Find where the given text appears and provide that cell's center as (X, Y) coordinate. 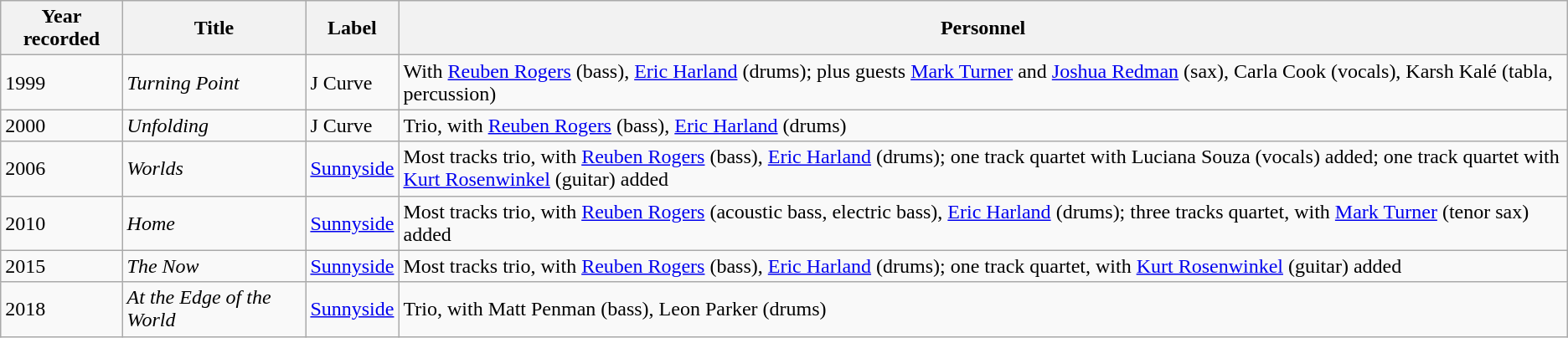
The Now (214, 266)
1999 (62, 82)
Trio, with Reuben Rogers (bass), Eric Harland (drums) (983, 125)
With Reuben Rogers (bass), Eric Harland (drums); plus guests Mark Turner and Joshua Redman (sax), Carla Cook (vocals), Karsh Kalé (tabla, percussion) (983, 82)
Label (352, 28)
2006 (62, 169)
Home (214, 223)
Most tracks trio, with Reuben Rogers (bass), Eric Harland (drums); one track quartet, with Kurt Rosenwinkel (guitar) added (983, 266)
At the Edge of the World (214, 310)
Year recorded (62, 28)
2010 (62, 223)
2000 (62, 125)
Trio, with Matt Penman (bass), Leon Parker (drums) (983, 310)
Most tracks trio, with Reuben Rogers (acoustic bass, electric bass), Eric Harland (drums); three tracks quartet, with Mark Turner (tenor sax) added (983, 223)
2015 (62, 266)
Personnel (983, 28)
Turning Point (214, 82)
Title (214, 28)
Worlds (214, 169)
2018 (62, 310)
Unfolding (214, 125)
